Return [x, y] of the center of cell containing provided text 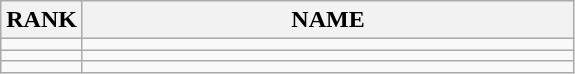
NAME [328, 20]
RANK [42, 20]
